Provide the (X, Y) coordinate of the cell's center where the given text is located.  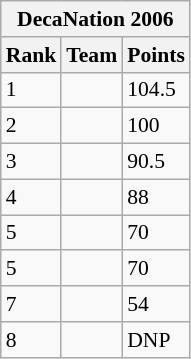
Rank (32, 55)
3 (32, 162)
DNP (156, 340)
7 (32, 304)
88 (156, 197)
1 (32, 90)
DecaNation 2006 (96, 19)
104.5 (156, 90)
54 (156, 304)
Points (156, 55)
4 (32, 197)
100 (156, 126)
8 (32, 340)
2 (32, 126)
Team (92, 55)
90.5 (156, 162)
